Return (x, y) of the center of cell containing provided text 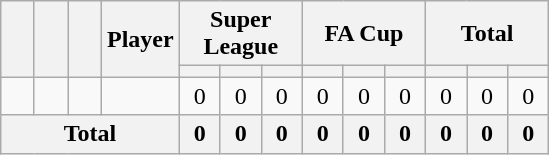
Super League (240, 34)
FA Cup (364, 34)
Player (140, 39)
